Capture the cell that displays the provided text and extract its (X, Y) central coordinate. 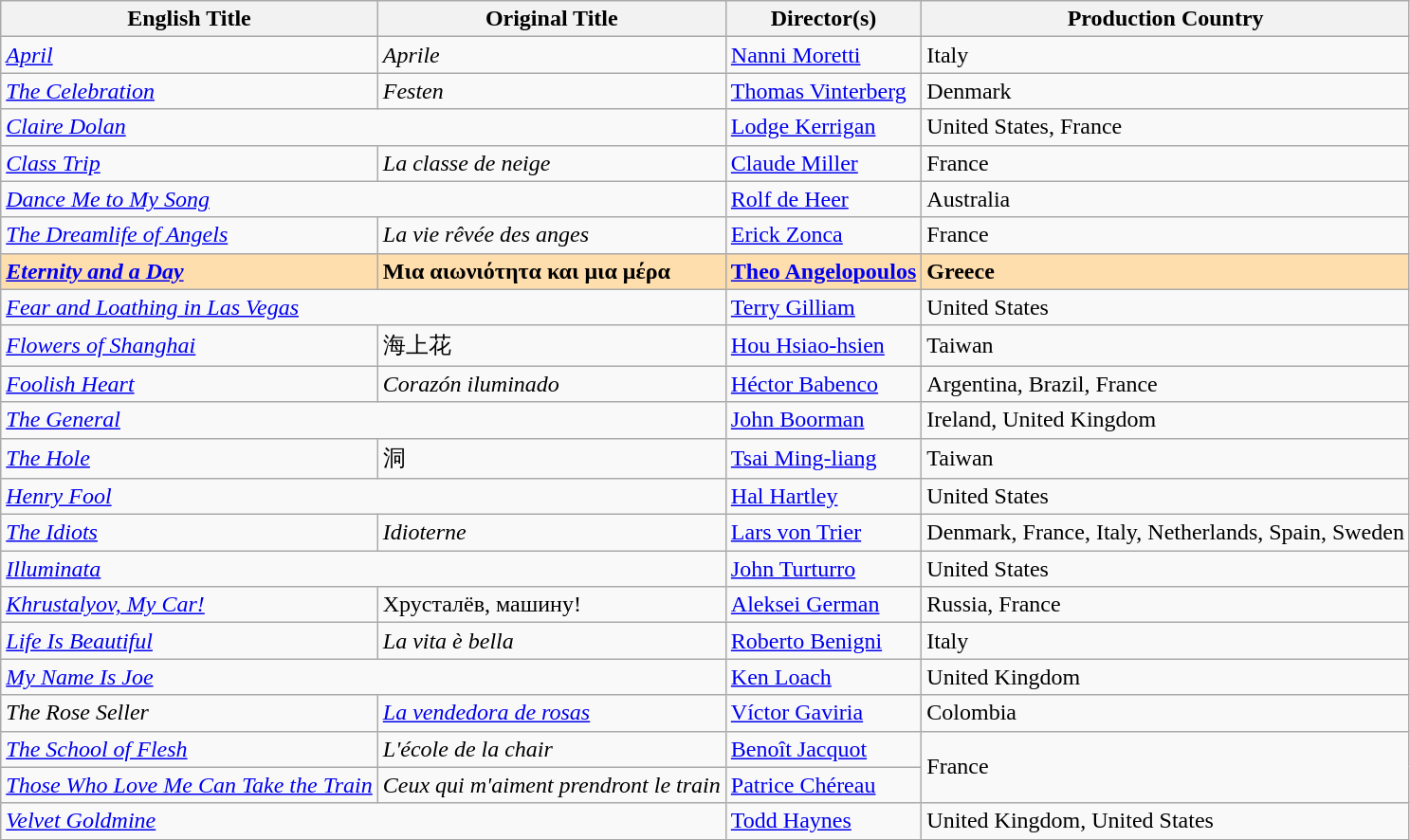
Production Country (1166, 19)
Ceux qui m'aiment prendront le train (552, 785)
The Hole (190, 459)
Terry Gilliam (823, 307)
Those Who Love Me Can Take the Train (190, 785)
April (190, 55)
Denmark, France, Italy, Netherlands, Spain, Sweden (1166, 533)
海上花 (552, 345)
Dance Me to My Song (364, 199)
Foolish Heart (190, 384)
Life Is Beautiful (190, 641)
Patrice Chéreau (823, 785)
La vie rêvée des anges (552, 235)
La vita è bella (552, 641)
Μια αιωνιότητα και μια μέρα (552, 271)
Aleksei German (823, 605)
Hou Hsiao-hsien (823, 345)
Thomas Vinterberg (823, 91)
Ken Loach (823, 677)
English Title (190, 19)
Rolf de Heer (823, 199)
Illuminata (364, 569)
The School of Flesh (190, 749)
My Name Is Joe (364, 677)
Festen (552, 91)
John Boorman (823, 420)
Claire Dolan (364, 127)
Tsai Ming-liang (823, 459)
The Celebration (190, 91)
Idioterne (552, 533)
Aprile (552, 55)
Héctor Babenco (823, 384)
Eternity and a Day (190, 271)
Class Trip (190, 163)
Erick Zonca (823, 235)
L'école de la chair (552, 749)
The Dreamlife of Angels (190, 235)
Хрусталёв, машину! (552, 605)
The Idiots (190, 533)
Original Title (552, 19)
Theo Angelopoulos (823, 271)
Corazón iluminado (552, 384)
Flowers of Shanghai (190, 345)
Russia, France (1166, 605)
洞 (552, 459)
Hal Hartley (823, 497)
Todd Haynes (823, 821)
The General (364, 420)
Denmark (1166, 91)
Henry Fool (364, 497)
La vendedora de rosas (552, 713)
La classe de neige (552, 163)
United Kingdom, United States (1166, 821)
Benoît Jacquot (823, 749)
The Rose Seller (190, 713)
Lars von Trier (823, 533)
United Kingdom (1166, 677)
Velvet Goldmine (364, 821)
Lodge Kerrigan (823, 127)
Roberto Benigni (823, 641)
Ireland, United Kingdom (1166, 420)
Víctor Gaviria (823, 713)
Fear and Loathing in Las Vegas (364, 307)
Nanni Moretti (823, 55)
Khrustalyov, My Car! (190, 605)
John Turturro (823, 569)
Director(s) (823, 19)
Colombia (1166, 713)
United States, France (1166, 127)
Greece (1166, 271)
Claude Miller (823, 163)
Argentina, Brazil, France (1166, 384)
Australia (1166, 199)
